Determine the [X, Y] coordinate at the center of the cell enclosing the given text.  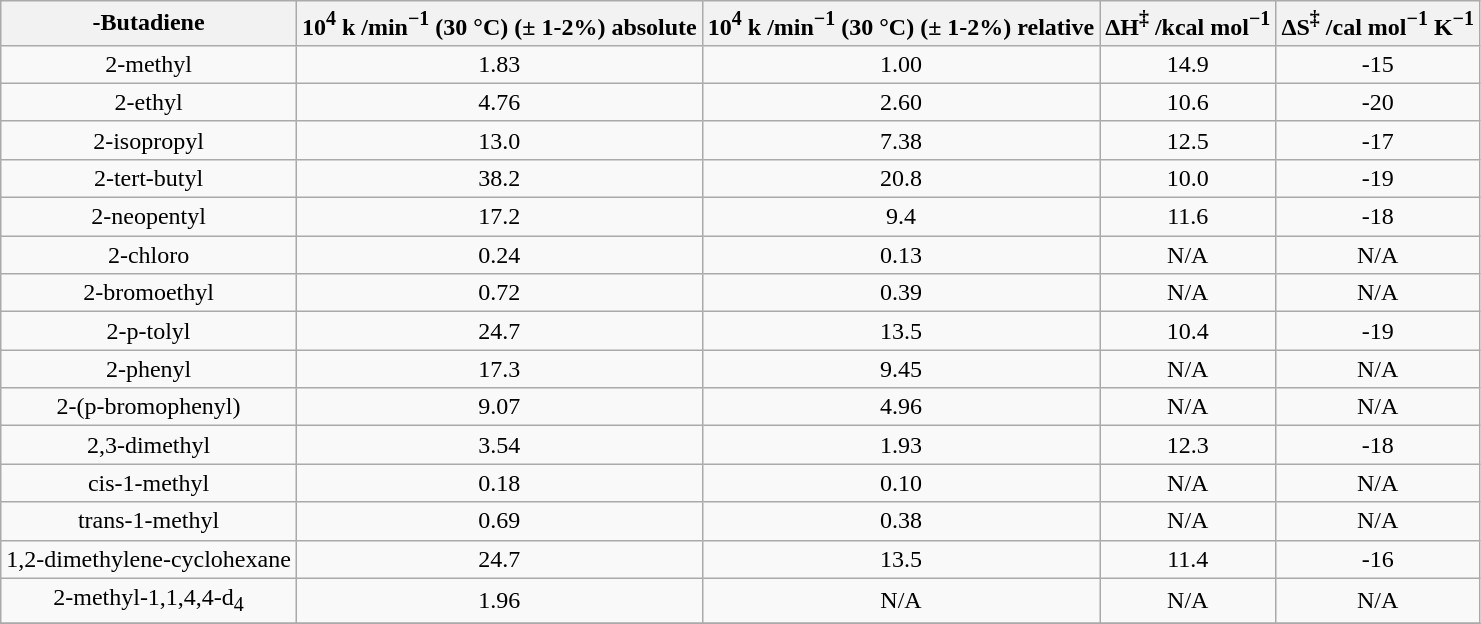
4.76 [499, 102]
0.69 [499, 521]
1.83 [499, 64]
-20 [1378, 102]
2-(p-bromophenyl) [149, 407]
13.0 [499, 140]
0.18 [499, 483]
12.5 [1188, 140]
2-p-tolyl [149, 331]
2,3-dimethyl [149, 445]
11.6 [1188, 217]
14.9 [1188, 64]
2-phenyl [149, 369]
1.93 [900, 445]
0.39 [900, 293]
2-bromoethyl [149, 293]
12.3 [1188, 445]
38.2 [499, 178]
2-tert-butyl [149, 178]
2.60 [900, 102]
104 k /min−1 (30 °C) (± 1-2%) relative [900, 24]
1.00 [900, 64]
0.38 [900, 521]
17.3 [499, 369]
1.96 [499, 600]
trans-1-methyl [149, 521]
0.24 [499, 255]
10.0 [1188, 178]
3.54 [499, 445]
-16 [1378, 559]
0.13 [900, 255]
-15 [1378, 64]
cis-1-methyl [149, 483]
ΔH‡ /kcal mol−1 [1188, 24]
0.72 [499, 293]
2-methyl-1,1,4,4-d4 [149, 600]
11.4 [1188, 559]
2-ethyl [149, 102]
17.2 [499, 217]
9.4 [900, 217]
9.45 [900, 369]
-17 [1378, 140]
10.6 [1188, 102]
1,2-dimethylene-cyclohexane [149, 559]
2-neopentyl [149, 217]
0.10 [900, 483]
104 k /min−1 (30 °C) (± 1-2%) absolute [499, 24]
-Butadiene [149, 24]
9.07 [499, 407]
20.8 [900, 178]
ΔS‡ /cal mol−1 K−1 [1378, 24]
2-chloro [149, 255]
4.96 [900, 407]
10.4 [1188, 331]
2-methyl [149, 64]
7.38 [900, 140]
2-isopropyl [149, 140]
